Extract the (x, y) coordinate from the center of the cell holding the provided text.  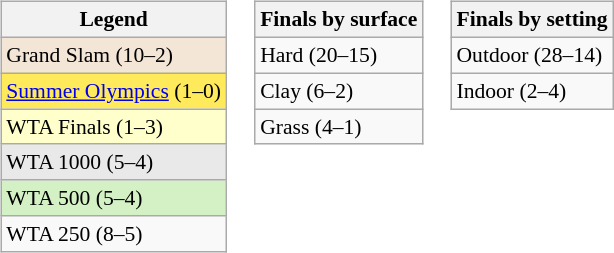
Grass (4–1) (338, 127)
Indoor (2–4) (532, 91)
Outdoor (28–14) (532, 55)
Grand Slam (10–2) (114, 55)
WTA 250 (8–5) (114, 234)
Hard (20–15) (338, 55)
Finals by setting (532, 20)
WTA Finals (1–3) (114, 127)
WTA 1000 (5–4) (114, 162)
Legend (114, 20)
Summer Olympics (1–0) (114, 91)
Finals by surface (338, 20)
Clay (6–2) (338, 91)
WTA 500 (5–4) (114, 198)
